Locate the cell with the specified text and output its (X, Y) center coordinate. 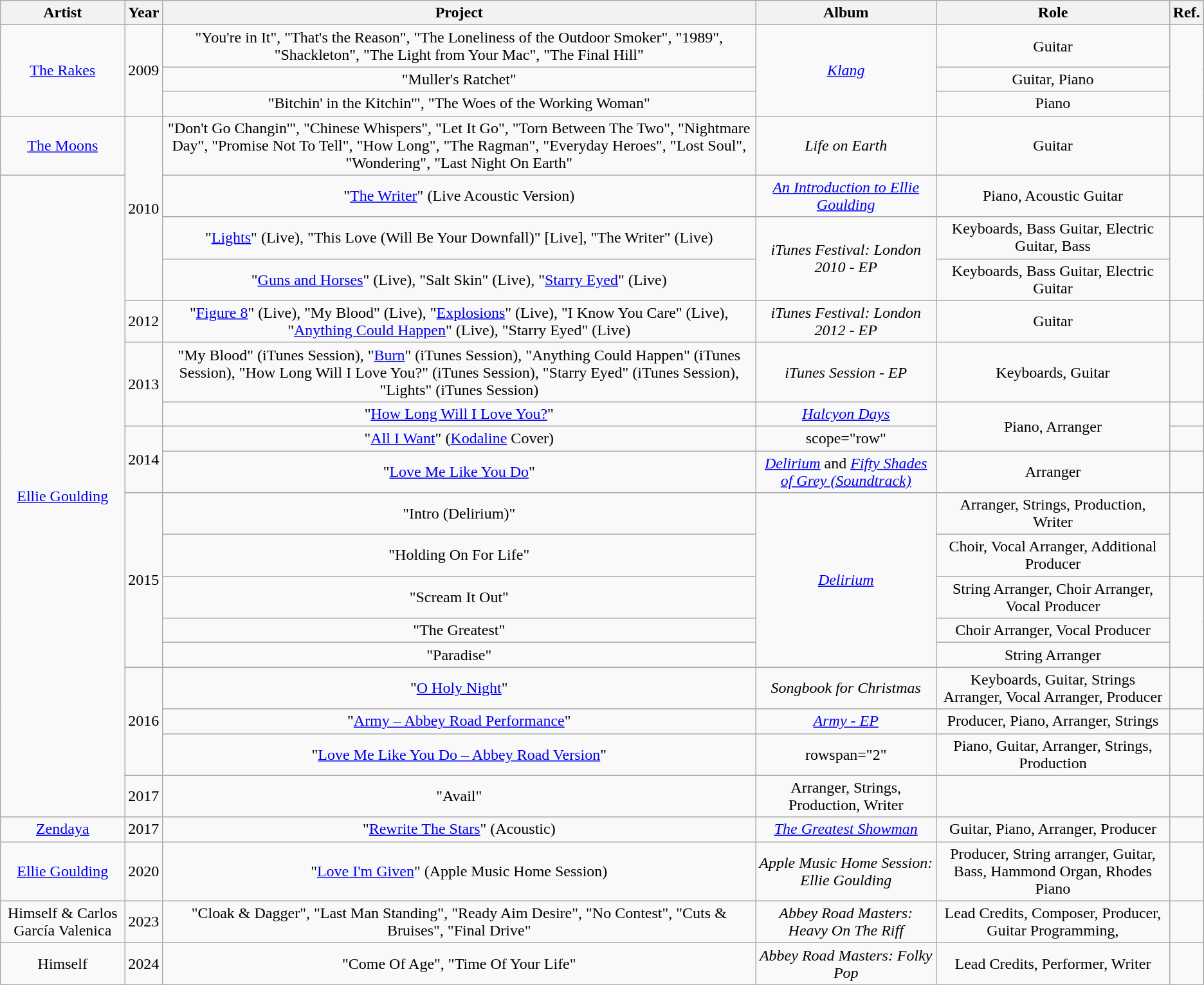
Apple Music Home Session: Ellie Goulding (846, 871)
Zendaya (63, 829)
2014 (144, 459)
"Muller's Ratchet" (459, 79)
"Avail" (459, 796)
Producer, Piano, Arranger, Strings (1053, 721)
Abbey Road Masters: Folky Pop (846, 964)
Klang (846, 71)
2023 (144, 921)
"All I Want" (Kodaline Cover) (459, 438)
"O Holy Night" (459, 688)
Himself (63, 964)
Delirium (846, 580)
Project (459, 13)
Year (144, 13)
2024 (144, 964)
"Guns and Horses" (Live), "Salt Skin" (Live), "Starry Eyed" (Live) (459, 279)
Himself & Carlos García Valenica (63, 921)
2013 (144, 384)
Album (846, 13)
Keyboards, Guitar, Strings Arranger, Vocal Arranger, Producer (1053, 688)
Producer, String arranger, Guitar, Bass, Hammond Organ, Rhodes Piano (1053, 871)
Guitar, Piano, Arranger, Producer (1053, 829)
Piano, Guitar, Arranger, Strings, Production (1053, 754)
2009 (144, 71)
2015 (144, 580)
Keyboards, Bass Guitar, Electric Guitar (1053, 279)
Piano, Arranger (1053, 426)
"Bitchin' in the Kitchin'", "The Woes of the Working Woman" (459, 104)
2016 (144, 721)
An Introduction to Ellie Goulding (846, 196)
The Rakes (63, 71)
Abbey Road Masters: Heavy On The Riff (846, 921)
Army - EP (846, 721)
Guitar, Piano (1053, 79)
"Holding On For Life" (459, 556)
Keyboards, Bass Guitar, Electric Guitar, Bass (1053, 238)
Lead Credits, Performer, Writer (1053, 964)
"Scream It Out" (459, 597)
"Paradise" (459, 655)
2020 (144, 871)
"Come Of Age", "Time Of Your Life" (459, 964)
iTunes Festival: London 2012 - EP (846, 322)
The Moons (63, 145)
Lead Credits, Composer, Producer, Guitar Programming, (1053, 921)
String Arranger (1053, 655)
rowspan="2" (846, 754)
"Love Me Like You Do" (459, 471)
iTunes Festival: London 2010 - EP (846, 259)
"You're in It", "That's the Reason", "The Loneliness of the Outdoor Smoker", "1989", "Shackleton", "The Light from Your Mac", "The Final Hill" (459, 46)
scope="row" (846, 438)
2010 (144, 208)
"Rewrite The Stars" (Acoustic) (459, 829)
"Love I'm Given" (Apple Music Home Session) (459, 871)
The Greatest Showman (846, 829)
"The Greatest" (459, 631)
Piano, Acoustic Guitar (1053, 196)
Songbook for Christmas (846, 688)
Artist (63, 13)
"Army – Abbey Road Performance" (459, 721)
2012 (144, 322)
Piano (1053, 104)
"Love Me Like You Do – Abbey Road Version" (459, 754)
"Cloak & Dagger", "Last Man Standing", "Ready Aim Desire", "No Contest", "Cuts & Bruises", "Final Drive" (459, 921)
"Figure 8" (Live), "My Blood" (Live), "Explosions" (Live), "I Know You Care" (Live), "Anything Could Happen" (Live), "Starry Eyed" (Live) (459, 322)
"Intro (Delirium)" (459, 513)
Role (1053, 13)
Arranger (1053, 471)
Life on Earth (846, 145)
String Arranger, Choir Arranger, Vocal Producer (1053, 597)
"Lights" (Live), "This Love (Will Be Your Downfall)" [Live], "The Writer" (Live) (459, 238)
"How Long Will I Love You?" (459, 414)
Halcyon Days (846, 414)
Choir, Vocal Arranger, Additional Producer (1053, 556)
Delirium and Fifty Shades of Grey (Soundtrack) (846, 471)
Ref. (1186, 13)
iTunes Session - EP (846, 372)
"The Writer" (Live Acoustic Version) (459, 196)
Choir Arranger, Vocal Producer (1053, 631)
Keyboards, Guitar (1053, 372)
